Detect which cell encompasses the target text, then output its (X, Y) center coordinate. 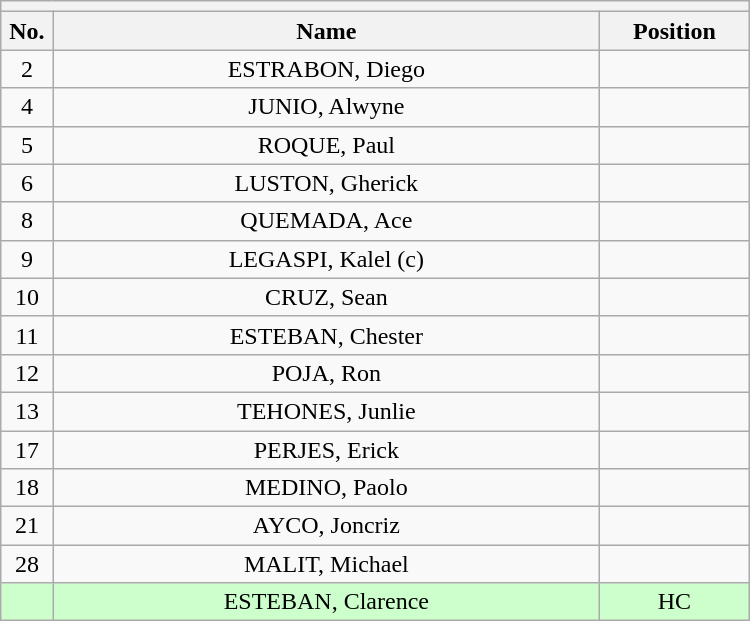
CRUZ, Sean (326, 297)
10 (27, 297)
LEGASPI, Kalel (c) (326, 259)
POJA, Ron (326, 373)
JUNIO, Alwyne (326, 107)
9 (27, 259)
28 (27, 564)
11 (27, 335)
17 (27, 449)
4 (27, 107)
Position (675, 31)
ROQUE, Paul (326, 145)
No. (27, 31)
MALIT, Michael (326, 564)
18 (27, 488)
2 (27, 69)
ESTEBAN, Clarence (326, 602)
HC (675, 602)
PERJES, Erick (326, 449)
Name (326, 31)
5 (27, 145)
21 (27, 526)
8 (27, 221)
LUSTON, Gherick (326, 183)
TEHONES, Junlie (326, 411)
ESTRABON, Diego (326, 69)
ESTEBAN, Chester (326, 335)
MEDINO, Paolo (326, 488)
6 (27, 183)
13 (27, 411)
AYCO, Joncriz (326, 526)
QUEMADA, Ace (326, 221)
12 (27, 373)
